Return (x, y) of the center of cell containing provided text 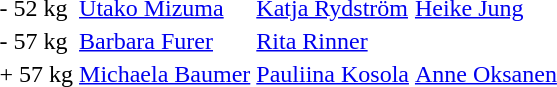
Barbara Furer (165, 41)
Rita Rinner (333, 41)
